Identify which cell holds the provided text, then report its (x, y) central coordinate. 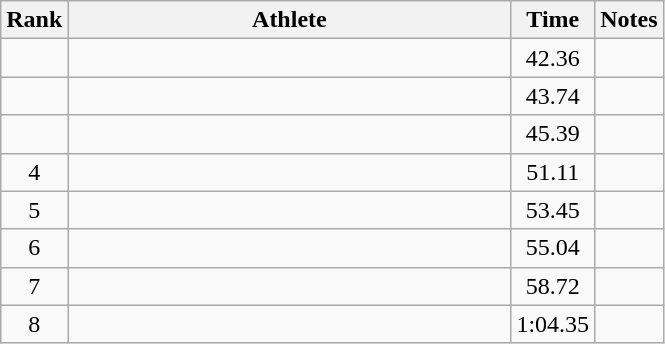
7 (34, 286)
1:04.35 (553, 324)
58.72 (553, 286)
51.11 (553, 172)
Time (553, 20)
Notes (629, 20)
53.45 (553, 210)
5 (34, 210)
4 (34, 172)
8 (34, 324)
45.39 (553, 134)
43.74 (553, 96)
Rank (34, 20)
55.04 (553, 248)
Athlete (290, 20)
42.36 (553, 58)
6 (34, 248)
